Search for the cell housing the specified text and yield its [X, Y] center coordinate. 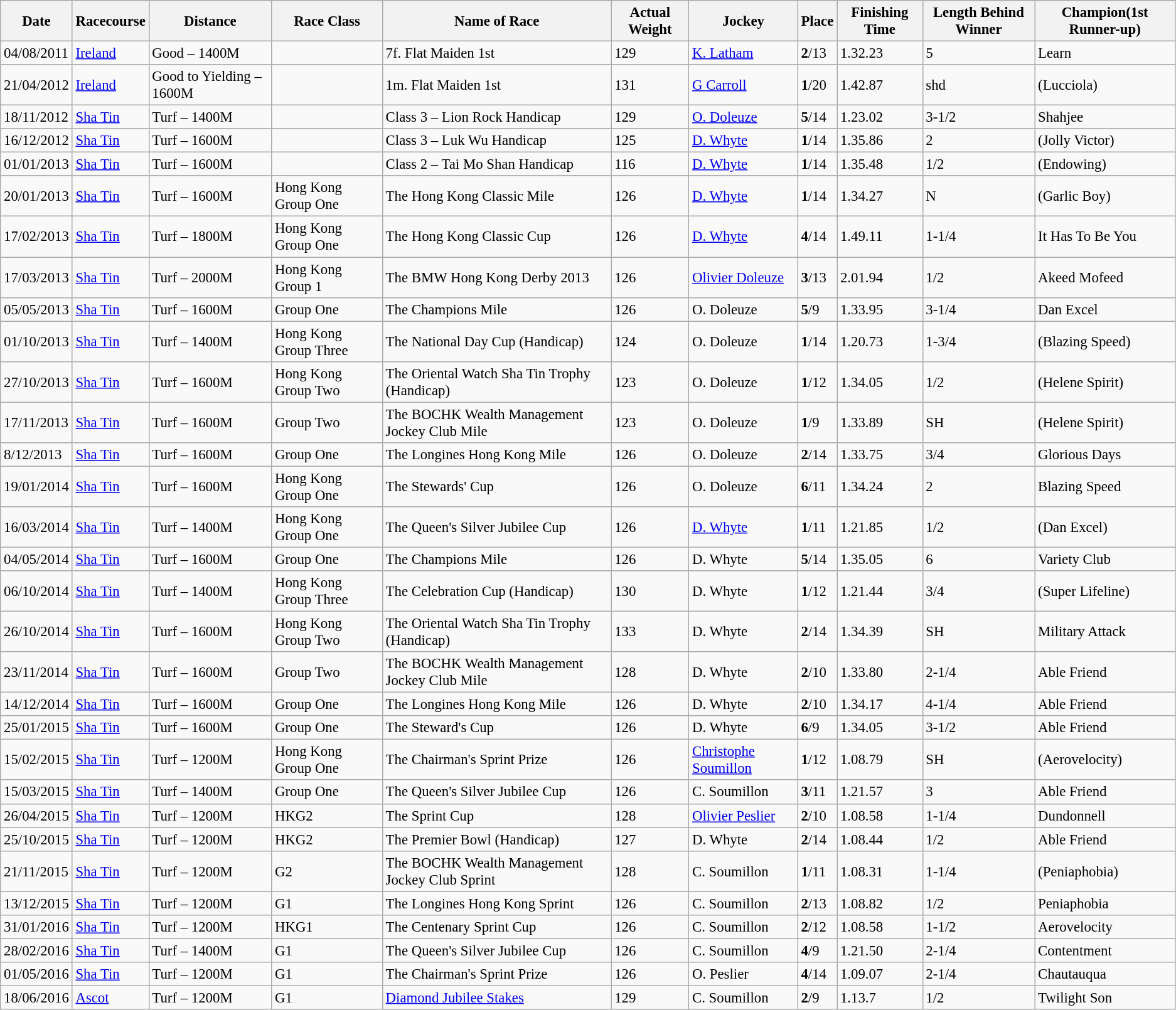
1.33.89 [880, 423]
16/03/2014 [36, 527]
Glorious Days [1105, 455]
1.13.7 [880, 997]
shd [979, 85]
1.35.48 [880, 164]
The Stewards' Cup [497, 487]
21/11/2015 [36, 871]
1.35.05 [880, 559]
Distance [210, 21]
1-3/4 [979, 341]
Turf – 2000M [210, 277]
(Peniaphobia) [1105, 871]
Jockey [743, 21]
1.08.79 [880, 760]
2.01.94 [880, 277]
1m. Flat Maiden 1st [497, 85]
1.21.85 [880, 527]
The Steward's Cup [497, 728]
Good to Yielding – 1600M [210, 85]
Actual Weight [650, 21]
(Jolly Victor) [1105, 141]
Racecourse [110, 21]
The Celebration Cup (Handicap) [497, 591]
25/10/2015 [36, 839]
Turf – 1800M [210, 237]
Twilight Son [1105, 997]
28/02/2016 [36, 950]
(Endowing) [1105, 164]
3/13 [817, 277]
1.23.02 [880, 117]
01/05/2016 [36, 974]
3/11 [817, 792]
1.42.87 [880, 85]
1.34.27 [880, 196]
2/9 [817, 997]
15/02/2015 [36, 760]
7f. Flat Maiden 1st [497, 53]
06/10/2014 [36, 591]
Date [36, 21]
3-1/4 [979, 309]
Dundonnell [1105, 816]
Hong Kong Group 1 [328, 277]
The National Day Cup (Handicap) [497, 341]
Akeed Mofeed [1105, 277]
8/12/2013 [36, 455]
1.20.73 [880, 341]
The Sprint Cup [497, 816]
Class 3 – Lion Rock Handicap [497, 117]
23/11/2014 [36, 672]
5 [979, 53]
25/01/2015 [36, 728]
27/10/2013 [36, 381]
1.33.80 [880, 672]
1/20 [817, 85]
18/11/2012 [36, 117]
Class 3 – Luk Wu Handicap [497, 141]
1.35.86 [880, 141]
G2 [328, 871]
01/10/2013 [36, 341]
(Aerovelocity) [1105, 760]
The Hong Kong Classic Cup [497, 237]
Blazing Speed [1105, 487]
Dan Excel [1105, 309]
01/01/2013 [36, 164]
31/01/2016 [36, 927]
Length Behind Winner [979, 21]
2/12 [817, 927]
O. Peslier [743, 974]
Chautauqua [1105, 974]
The Longines Hong Kong Sprint [497, 903]
1.09.07 [880, 974]
04/08/2011 [36, 53]
The Centenary Sprint Cup [497, 927]
6 [979, 559]
1.49.11 [880, 237]
Olivier Peslier [743, 816]
(Dan Excel) [1105, 527]
1.33.75 [880, 455]
131 [650, 85]
15/03/2015 [36, 792]
1.08.82 [880, 903]
130 [650, 591]
(Blazing Speed) [1105, 341]
1-1/2 [979, 927]
14/12/2014 [36, 704]
Good – 1400M [210, 53]
16/12/2012 [36, 141]
Contentment [1105, 950]
The BOCHK Wealth Management Jockey Club Sprint [497, 871]
The Premier Bowl (Handicap) [497, 839]
6/11 [817, 487]
124 [650, 341]
5/9 [817, 309]
127 [650, 839]
1.34.24 [880, 487]
1.08.31 [880, 871]
1.34.39 [880, 632]
Peniaphobia [1105, 903]
Olivier Doleuze [743, 277]
Champion(1st Runner-up) [1105, 21]
HKG1 [328, 927]
133 [650, 632]
6/9 [817, 728]
It Has To Be You [1105, 237]
Variety Club [1105, 559]
18/06/2016 [36, 997]
4/9 [817, 950]
04/05/2014 [36, 559]
26/04/2015 [36, 816]
1.34.17 [880, 704]
17/11/2013 [36, 423]
1.21.57 [880, 792]
G Carroll [743, 85]
1.21.44 [880, 591]
3 [979, 792]
17/03/2013 [36, 277]
1.08.44 [880, 839]
Shahjee [1105, 117]
116 [650, 164]
17/02/2013 [36, 237]
Military Attack [1105, 632]
The Hong Kong Classic Mile [497, 196]
Learn [1105, 53]
Name of Race [497, 21]
N [979, 196]
125 [650, 141]
(Garlic Boy) [1105, 196]
05/05/2013 [36, 309]
Race Class [328, 21]
19/01/2014 [36, 487]
1.21.50 [880, 950]
1.32.23 [880, 53]
20/01/2013 [36, 196]
(Lucciola) [1105, 85]
Finishing Time [880, 21]
Ascot [110, 997]
(Super Lifeline) [1105, 591]
Place [817, 21]
26/10/2014 [36, 632]
13/12/2015 [36, 903]
Diamond Jubilee Stakes [497, 997]
Christophe Soumillon [743, 760]
Class 2 – Tai Mo Shan Handicap [497, 164]
4-1/4 [979, 704]
The BMW Hong Kong Derby 2013 [497, 277]
1.33.95 [880, 309]
21/04/2012 [36, 85]
K. Latham [743, 53]
1/9 [817, 423]
Aerovelocity [1105, 927]
